Determine the [X, Y] coordinate at the center of the cell enclosing the given text.  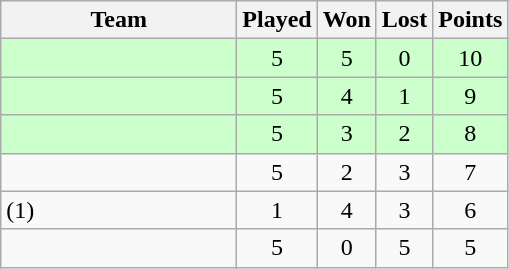
7 [470, 172]
6 [470, 210]
Team [119, 20]
10 [470, 58]
(1) [119, 210]
Won [346, 20]
Points [470, 20]
8 [470, 134]
Played [277, 20]
Lost [404, 20]
9 [470, 96]
